For the text-containing cell, return its midpoint in [x, y] coordinate format. 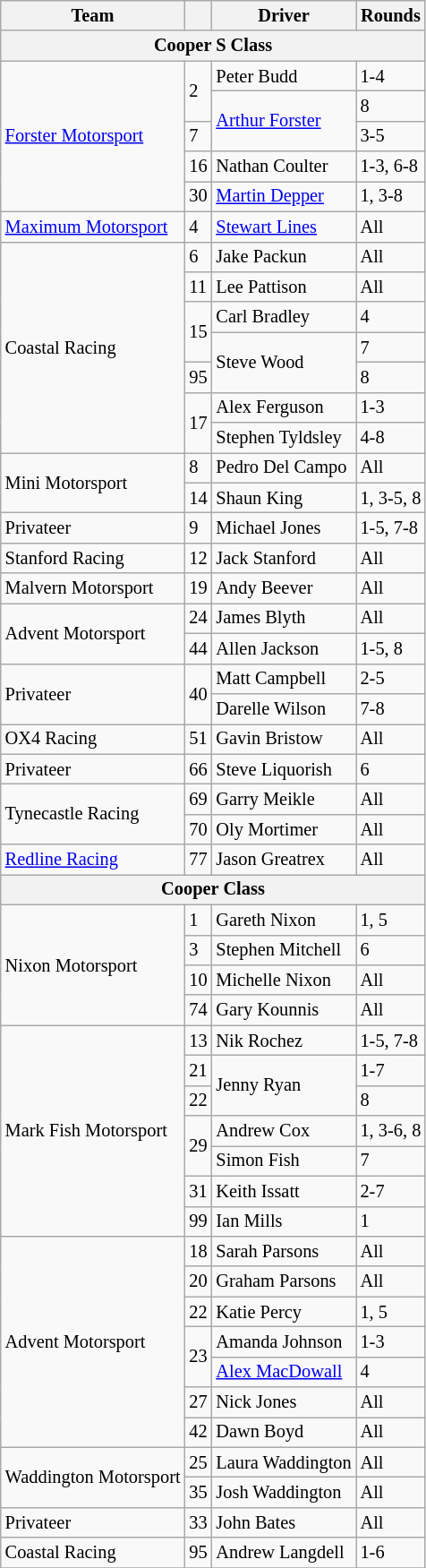
Sarah Parsons [283, 1251]
19 [198, 588]
42 [198, 1432]
29 [198, 1146]
Carl Bradley [283, 317]
Redline Racing [93, 860]
1, 3-8 [391, 196]
Cooper Class [213, 889]
Shaun King [283, 498]
1-5, 8 [391, 648]
OX4 Racing [93, 739]
33 [198, 1522]
Michael Jones [283, 527]
1-7 [391, 1070]
7-8 [391, 708]
John Bates [283, 1522]
Pedro Del Campo [283, 467]
20 [198, 1281]
1-3, 6-8 [391, 167]
Jenny Ryan [283, 1085]
40 [198, 693]
Steve Liquorish [283, 769]
16 [198, 167]
Peter Budd [283, 76]
15 [198, 331]
35 [198, 1493]
24 [198, 618]
31 [198, 1191]
Arthur Forster [283, 120]
Stephen Mitchell [283, 950]
Andy Beever [283, 588]
10 [198, 980]
Andrew Langdell [283, 1553]
Jack Stanford [283, 558]
69 [198, 799]
2 [198, 91]
Gareth Nixon [283, 920]
Dawn Boyd [283, 1432]
Katie Percy [283, 1312]
Andrew Cox [283, 1131]
Stephen Tyldsley [283, 438]
Maximum Motorsport [93, 227]
74 [198, 1010]
27 [198, 1402]
Nixon Motorsport [93, 965]
9 [198, 527]
Josh Waddington [283, 1493]
Stanford Racing [93, 558]
3 [198, 950]
Mini Motorsport [93, 482]
51 [198, 739]
18 [198, 1251]
Forster Motorsport [93, 136]
Laura Waddington [283, 1462]
70 [198, 829]
Waddington Motorsport [93, 1478]
21 [198, 1070]
14 [198, 498]
Driver [283, 15]
Graham Parsons [283, 1281]
1, 3-6, 8 [391, 1131]
Michelle Nixon [283, 980]
77 [198, 860]
23 [198, 1356]
99 [198, 1221]
Gary Kounnis [283, 1010]
Darelle Wilson [283, 708]
12 [198, 558]
Lee Pattison [283, 287]
Gavin Bristow [283, 739]
Nick Jones [283, 1402]
Allen Jackson [283, 648]
Rounds [391, 15]
James Blyth [283, 618]
25 [198, 1462]
Alex MacDowall [283, 1372]
4-8 [391, 438]
3-5 [391, 136]
30 [198, 196]
Amanda Johnson [283, 1341]
2-7 [391, 1191]
Nathan Coulter [283, 167]
Malvern Motorsport [93, 588]
Jason Greatrex [283, 860]
1-6 [391, 1553]
Martin Depper [283, 196]
Cooper S Class [213, 46]
2-5 [391, 679]
13 [198, 1041]
Stewart Lines [283, 227]
Team [93, 15]
Tynecastle Racing [93, 813]
Keith Issatt [283, 1191]
1-4 [391, 76]
Matt Campbell [283, 679]
17 [198, 423]
44 [198, 648]
66 [198, 769]
Jake Packun [283, 257]
Alex Ferguson [283, 407]
1, 3-5, 8 [391, 498]
Nik Rochez [283, 1041]
Oly Mortimer [283, 829]
Mark Fish Motorsport [93, 1131]
11 [198, 287]
Garry Meikle [283, 799]
Steve Wood [283, 362]
Ian Mills [283, 1221]
Simon Fish [283, 1161]
